Detect which cell encompasses the target text, then output its [X, Y] center coordinate. 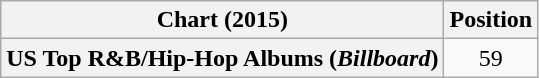
Position [491, 20]
Chart (2015) [222, 20]
US Top R&B/Hip-Hop Albums (Billboard) [222, 58]
59 [491, 58]
